Detect which cell encompasses the target text, then output its (X, Y) center coordinate. 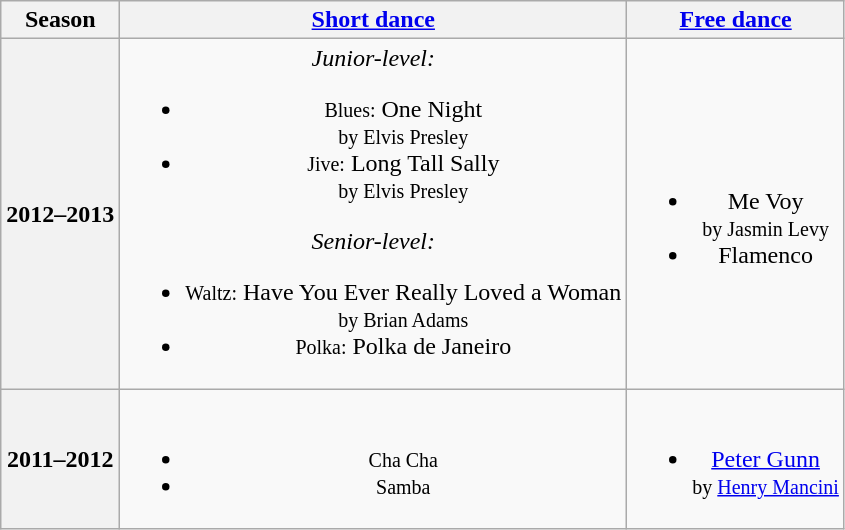
Free dance (736, 20)
2012–2013 (60, 214)
Season (60, 20)
2011–2012 (60, 459)
Cha ChaSamba (374, 459)
Short dance (374, 20)
Peter Gunn by Henry Mancini (736, 459)
Me Voy by Jasmin Levy Flamenco (736, 214)
